Scan for the cell matching the given text and deliver its [x, y] coordinate at center. 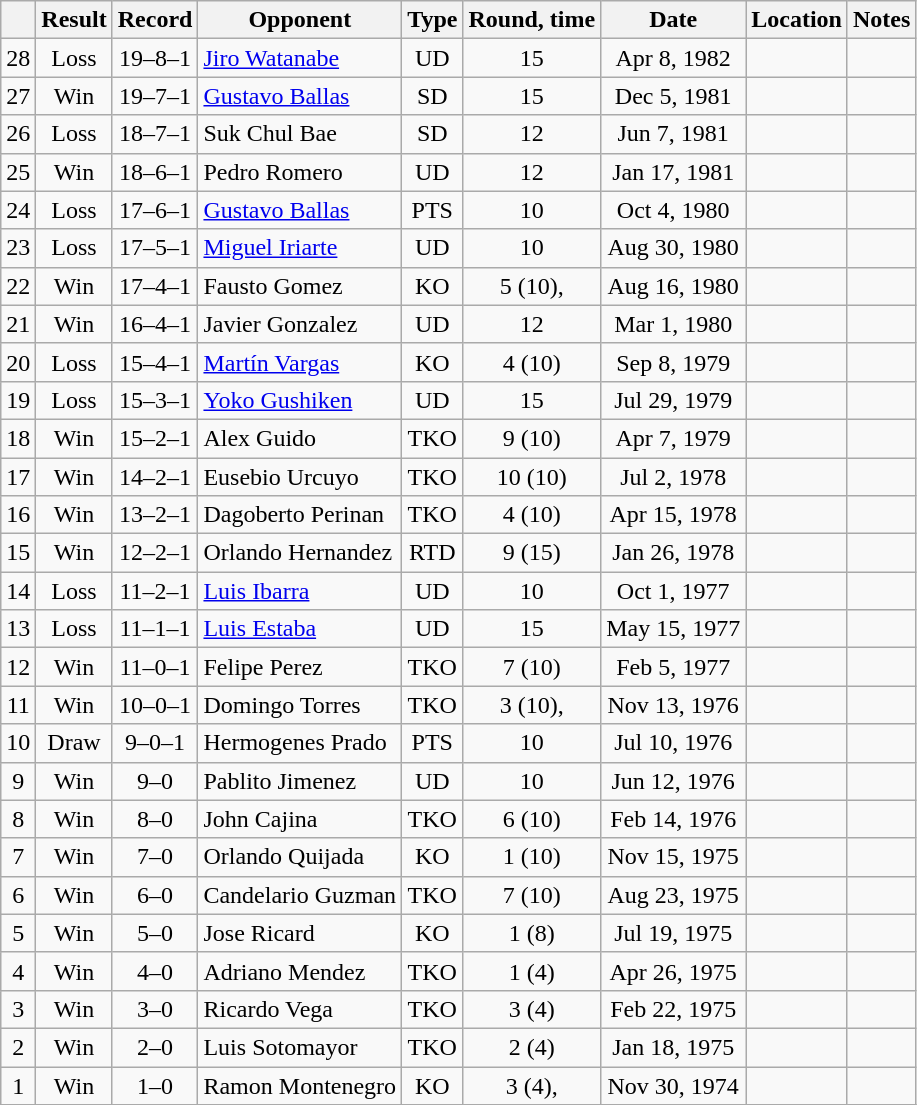
9–0 [155, 781]
16 [18, 515]
7 [18, 857]
Jan 18, 1975 [674, 1047]
4 [18, 971]
9 [18, 781]
25 [18, 172]
9–0–1 [155, 743]
Date [674, 20]
3–0 [155, 1009]
Record [155, 20]
20 [18, 362]
11–0–1 [155, 667]
Hermogenes Prado [300, 743]
5–0 [155, 933]
Mar 1, 1980 [674, 324]
7–0 [155, 857]
RTD [432, 553]
Feb 14, 1976 [674, 819]
10–0–1 [155, 705]
Martín Vargas [300, 362]
18–6–1 [155, 172]
19–7–1 [155, 96]
27 [18, 96]
1 (8) [532, 933]
Domingo Torres [300, 705]
Apr 15, 1978 [674, 515]
Jan 17, 1981 [674, 172]
17 [18, 477]
13–2–1 [155, 515]
John Cajina [300, 819]
Type [432, 20]
13 [18, 629]
Apr 26, 1975 [674, 971]
Eusebio Urcuyo [300, 477]
19–8–1 [155, 58]
Round, time [532, 20]
Location [797, 20]
Nov 30, 1974 [674, 1085]
Miguel Iriarte [300, 248]
26 [18, 134]
19 [18, 400]
9 (10) [532, 438]
1 (4) [532, 971]
17–6–1 [155, 210]
Pablito Jimenez [300, 781]
21 [18, 324]
2 (4) [532, 1047]
6 [18, 895]
Candelario Guzman [300, 895]
18 [18, 438]
17–4–1 [155, 286]
Javier Gonzalez [300, 324]
Nov 13, 1976 [674, 705]
9 (15) [532, 553]
Pedro Romero [300, 172]
2–0 [155, 1047]
Dagoberto Perinan [300, 515]
Fausto Gomez [300, 286]
Jun 7, 1981 [674, 134]
11–1–1 [155, 629]
5 [18, 933]
8 [18, 819]
22 [18, 286]
Oct 4, 1980 [674, 210]
Suk Chul Bae [300, 134]
16–4–1 [155, 324]
Jose Ricard [300, 933]
Luis Estaba [300, 629]
Apr 8, 1982 [674, 58]
3 (4), [532, 1085]
24 [18, 210]
10 (10) [532, 477]
Jul 19, 1975 [674, 933]
Notes [881, 20]
Orlando Quijada [300, 857]
6 (10) [532, 819]
14–2–1 [155, 477]
Dec 5, 1981 [674, 96]
1 (10) [532, 857]
Jul 29, 1979 [674, 400]
Opponent [300, 20]
Luis Sotomayor [300, 1047]
11–2–1 [155, 591]
May 15, 1977 [674, 629]
28 [18, 58]
5 (10), [532, 286]
8–0 [155, 819]
2 [18, 1047]
Luis Ibarra [300, 591]
15–4–1 [155, 362]
Nov 15, 1975 [674, 857]
Jul 2, 1978 [674, 477]
Yoko Gushiken [300, 400]
Jul 10, 1976 [674, 743]
Jan 26, 1978 [674, 553]
3 (4) [532, 1009]
Aug 30, 1980 [674, 248]
Aug 23, 1975 [674, 895]
Aug 16, 1980 [674, 286]
6–0 [155, 895]
12–2–1 [155, 553]
Sep 8, 1979 [674, 362]
18–7–1 [155, 134]
Apr 7, 1979 [674, 438]
11 [18, 705]
14 [18, 591]
Felipe Perez [300, 667]
Jun 12, 1976 [674, 781]
Alex Guido [300, 438]
3 (10), [532, 705]
1 [18, 1085]
Feb 5, 1977 [674, 667]
Ricardo Vega [300, 1009]
Orlando Hernandez [300, 553]
Feb 22, 1975 [674, 1009]
4–0 [155, 971]
23 [18, 248]
17–5–1 [155, 248]
Draw [74, 743]
Ramon Montenegro [300, 1085]
1–0 [155, 1085]
Result [74, 20]
15–3–1 [155, 400]
Oct 1, 1977 [674, 591]
Adriano Mendez [300, 971]
15–2–1 [155, 438]
3 [18, 1009]
Jiro Watanabe [300, 58]
